From the cell containing the given text, extract its center point as [x, y] coordinate. 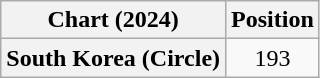
South Korea (Circle) [114, 58]
193 [273, 58]
Chart (2024) [114, 20]
Position [273, 20]
